Return the [x, y] coordinate for the center point of the cell that contains the specified text.  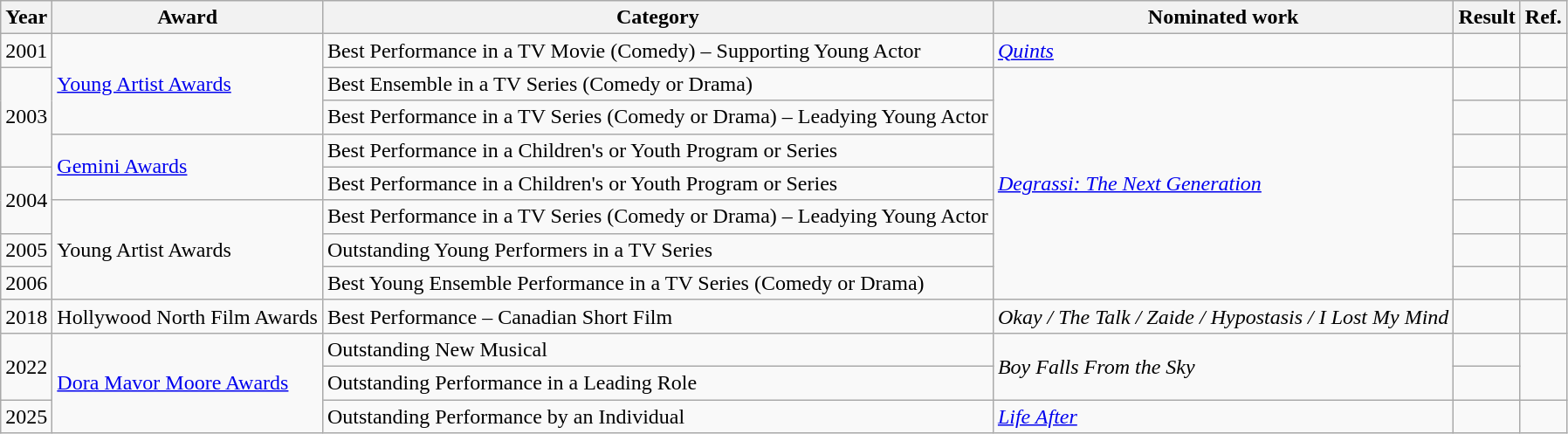
2006 [26, 283]
Ref. [1544, 17]
2004 [26, 200]
Outstanding New Musical [657, 349]
Award [188, 17]
Okay / The Talk / Zaide / Hypostasis / I Lost My Mind [1223, 316]
Best Young Ensemble Performance in a TV Series (Comedy or Drama) [657, 283]
Best Performance in a TV Movie (Comedy) – Supporting Young Actor [657, 51]
2018 [26, 316]
Best Performance – Canadian Short Film [657, 316]
Life After [1223, 417]
2001 [26, 51]
2005 [26, 250]
2003 [26, 117]
Degrassi: The Next Generation [1223, 183]
2022 [26, 366]
Dora Mavor Moore Awards [188, 382]
Year [26, 17]
Outstanding Performance by an Individual [657, 417]
Outstanding Young Performers in a TV Series [657, 250]
Nominated work [1223, 17]
Outstanding Performance in a Leading Role [657, 382]
Result [1487, 17]
Best Ensemble in a TV Series (Comedy or Drama) [657, 84]
2025 [26, 417]
Gemini Awards [188, 167]
Hollywood North Film Awards [188, 316]
Boy Falls From the Sky [1223, 366]
Quints [1223, 51]
Category [657, 17]
